For the text-containing cell, return its midpoint in (X, Y) coordinate format. 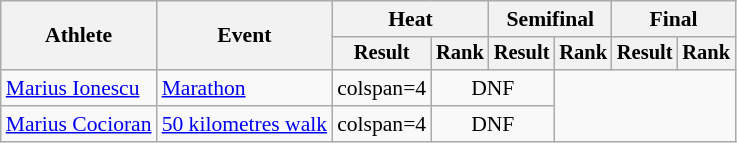
Semifinal (550, 19)
Heat (410, 19)
Marius Cocioran (79, 124)
50 kilometres walk (245, 124)
Marius Ionescu (79, 88)
Athlete (79, 36)
Marathon (245, 88)
Event (245, 36)
Final (674, 19)
